Return [X, Y] of the center of cell containing provided text 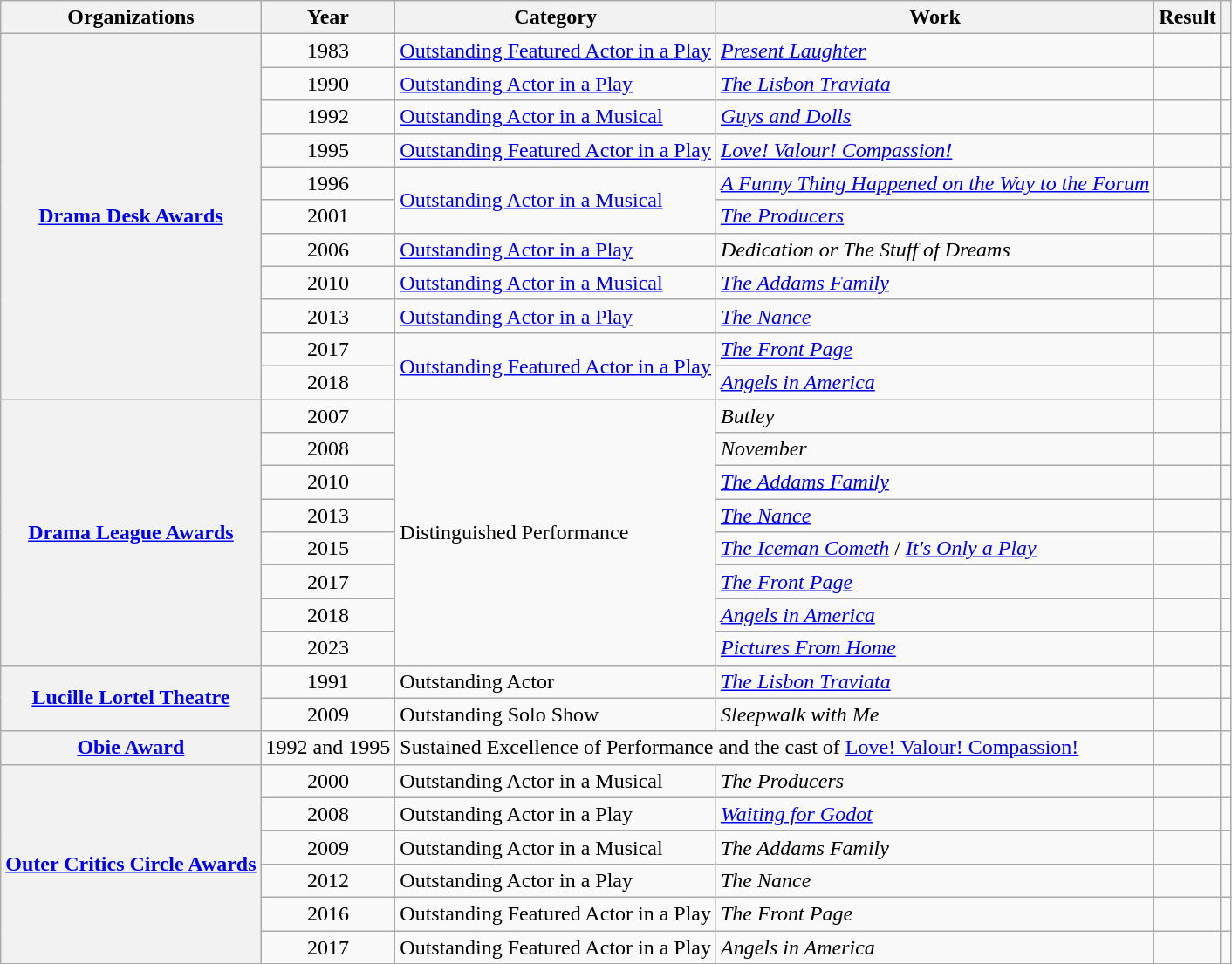
2007 [328, 416]
Outer Critics Circle Awards [131, 864]
1983 [328, 51]
Work [934, 17]
Year [328, 17]
1996 [328, 183]
Drama League Awards [131, 532]
1995 [328, 150]
Guys and Dolls [934, 117]
Waiting for Godot [934, 814]
Organizations [131, 17]
Category [556, 17]
2000 [328, 781]
1990 [328, 84]
Distinguished Performance [556, 532]
The Iceman Cometh / It's Only a Play [934, 549]
Result [1188, 17]
Outstanding Actor [556, 681]
Sleepwalk with Me [934, 714]
1992 and 1995 [328, 748]
Outstanding Solo Show [556, 714]
Drama Desk Awards [131, 216]
A Funny Thing Happened on the Way to the Forum [934, 183]
Love! Valour! Compassion! [934, 150]
November [934, 449]
Pictures From Home [934, 648]
2015 [328, 549]
Sustained Excellence of Performance and the cast of Love! Valour! Compassion! [775, 748]
Dedication or The Stuff of Dreams [934, 250]
2016 [328, 913]
Present Laughter [934, 51]
Lucille Lortel Theatre [131, 698]
2006 [328, 250]
2012 [328, 880]
2023 [328, 648]
1991 [328, 681]
2001 [328, 216]
Butley [934, 416]
Obie Award [131, 748]
1992 [328, 117]
